Return the (x, y) coordinate for the center point of the cell that contains the specified text.  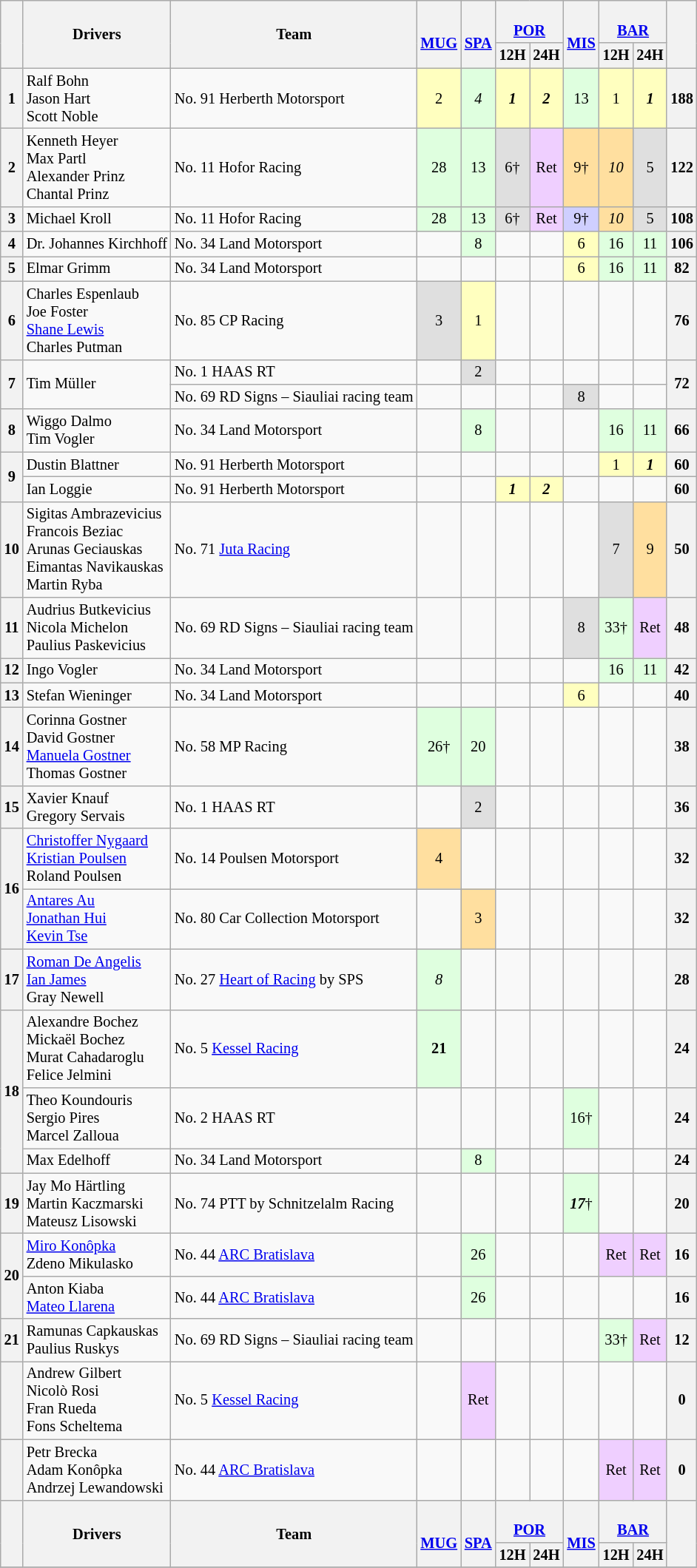
66 (681, 430)
Sigitas Ambrazevicius Francois Beziac Arunas Geciauskas Eimantas Navikauskas Martin Ryba (97, 550)
Corinna Gostner David Gostner Manuela Gostner Thomas Gostner (97, 746)
122 (681, 167)
Anton Kiaba Mateo Llarena (97, 1297)
No. 71 Juta Racing (294, 550)
Christoffer Nygaard Kristian Poulsen Roland Poulsen (97, 859)
Elmar Grimm (97, 268)
No. 14 Poulsen Motorsport (294, 859)
Tim Müller (97, 385)
18 (12, 1092)
14 (12, 746)
15 (12, 807)
Stefan Wieninger (97, 695)
Kenneth Heyer Max Partl Alexander Prinz Chantal Prinz (97, 167)
106 (681, 244)
Theo Koundouris Sergio Pires Marcel Zalloua (97, 1118)
Alexandre Bochez Mickaël Bochez Murat Cahadaroglu Felice Jelmini (97, 1049)
Audrius Butkevicius Nicola Michelon Paulius Paskevicius (97, 628)
36 (681, 807)
50 (681, 550)
Andrew Gilbert Nicolò Rosi Fran Rueda Fons Scheltema (97, 1400)
Roman De Angelis Ian James Gray Newell (97, 979)
Wiggo Dalmo Tim Vogler (97, 430)
Ramunas Capkauskas Paulius Ruskys (97, 1340)
Max Edelhoff (97, 1160)
No. 2 HAAS RT (294, 1118)
82 (681, 268)
Michael Kroll (97, 219)
16† (581, 1118)
17 (12, 979)
38 (681, 746)
Ralf Bohn Jason Hart Scott Noble (97, 98)
19 (12, 1203)
Dustin Blattner (97, 464)
76 (681, 320)
17† (581, 1203)
26† (439, 746)
42 (681, 670)
188 (681, 98)
Dr. Johannes Kirchhoff (97, 244)
Antares Au Jonathan Hui Kevin Tse (97, 919)
Ian Loggie (97, 489)
40 (681, 695)
Jay Mo Härtling Martin Kaczmarski Mateusz Lisowski (97, 1203)
72 (681, 385)
Miro Konôpka Zdeno Mikulasko (97, 1254)
No. 27 Heart of Racing by SPS (294, 979)
No. 58 MP Racing (294, 746)
No. 74 PTT by Schnitzelalm Racing (294, 1203)
Xavier Knauf Gregory Servais (97, 807)
No. 85 CP Racing (294, 320)
Charles Espenlaub Joe Foster Shane Lewis Charles Putman (97, 320)
48 (681, 628)
108 (681, 219)
Ingo Vogler (97, 670)
Petr Brecka Adam Konôpka Andrzej Lewandowski (97, 1470)
No. 80 Car Collection Motorsport (294, 919)
